Extract the (x, y) coordinate from the center of the cell holding the provided text.  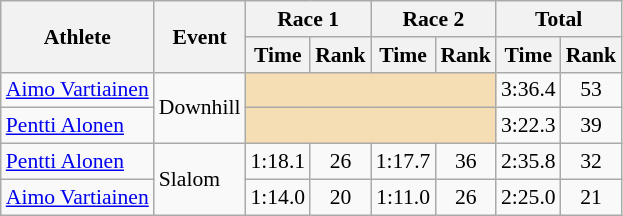
Race 2 (434, 19)
2:35.8 (528, 162)
1:17.7 (404, 162)
Total (558, 19)
53 (592, 90)
1:18.1 (278, 162)
36 (466, 162)
2:25.0 (528, 197)
3:22.3 (528, 126)
Downhill (200, 108)
1:14.0 (278, 197)
Event (200, 36)
20 (340, 197)
39 (592, 126)
3:36.4 (528, 90)
32 (592, 162)
1:11.0 (404, 197)
Race 1 (308, 19)
Slalom (200, 180)
Athlete (78, 36)
21 (592, 197)
